Search for the cell housing the specified text and yield its (X, Y) center coordinate. 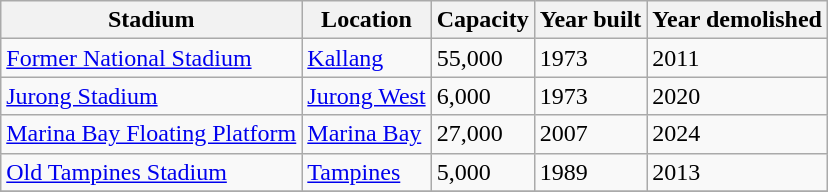
Stadium (152, 20)
Old Tampines Stadium (152, 172)
Kallang (366, 58)
2011 (738, 58)
6,000 (482, 96)
Jurong Stadium (152, 96)
Marina Bay Floating Platform (152, 134)
2024 (738, 134)
27,000 (482, 134)
5,000 (482, 172)
2020 (738, 96)
2013 (738, 172)
Year demolished (738, 20)
Capacity (482, 20)
Year built (590, 20)
55,000 (482, 58)
2007 (590, 134)
Location (366, 20)
Marina Bay (366, 134)
Tampines (366, 172)
Jurong West (366, 96)
1989 (590, 172)
Former National Stadium (152, 58)
